For the text-containing cell, return its midpoint in [X, Y] coordinate format. 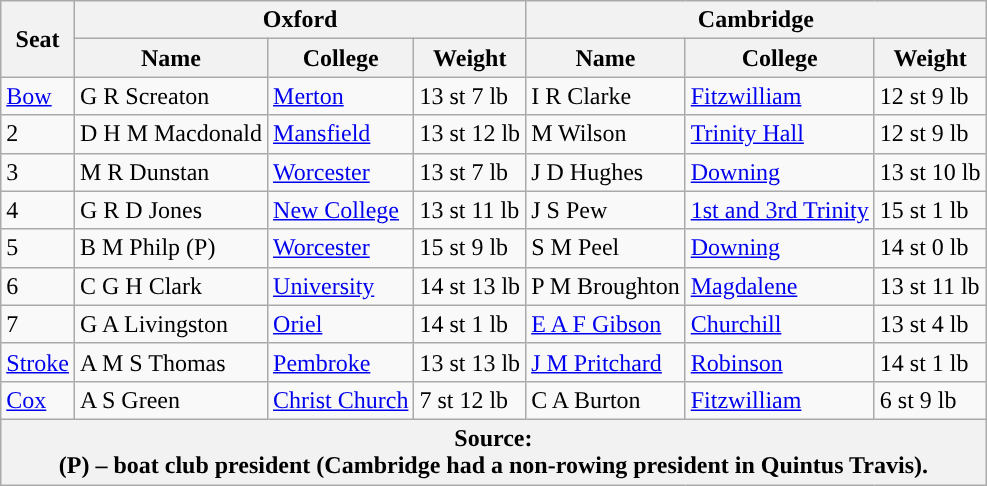
S M Peel [606, 248]
M R Dunstan [170, 172]
Oxford [300, 20]
Christ Church [341, 400]
Trinity Hall [780, 134]
Robinson [780, 362]
Source:(P) – boat club president (Cambridge had a non-rowing president in Quintus Travis). [494, 452]
Pembroke [341, 362]
13 st 12 lb [470, 134]
E A F Gibson [606, 324]
3 [38, 172]
14 st 13 lb [470, 286]
6 [38, 286]
Mansfield [341, 134]
B M Philp (P) [170, 248]
13 st 4 lb [930, 324]
Churchill [780, 324]
7 [38, 324]
G A Livingston [170, 324]
J M Pritchard [606, 362]
Cox [38, 400]
Magdalene [780, 286]
C A Burton [606, 400]
15 st 9 lb [470, 248]
Cambridge [756, 20]
Seat [38, 39]
5 [38, 248]
D H M Macdonald [170, 134]
4 [38, 210]
15 st 1 lb [930, 210]
J D Hughes [606, 172]
C G H Clark [170, 286]
13 st 13 lb [470, 362]
A M S Thomas [170, 362]
New College [341, 210]
1st and 3rd Trinity [780, 210]
J S Pew [606, 210]
G R Screaton [170, 96]
I R Clarke [606, 96]
Bow [38, 96]
7 st 12 lb [470, 400]
2 [38, 134]
13 st 10 lb [930, 172]
M Wilson [606, 134]
Merton [341, 96]
Oriel [341, 324]
14 st 0 lb [930, 248]
G R D Jones [170, 210]
Stroke [38, 362]
University [341, 286]
6 st 9 lb [930, 400]
A S Green [170, 400]
P M Broughton [606, 286]
